Search for the cell housing the specified text and yield its [X, Y] center coordinate. 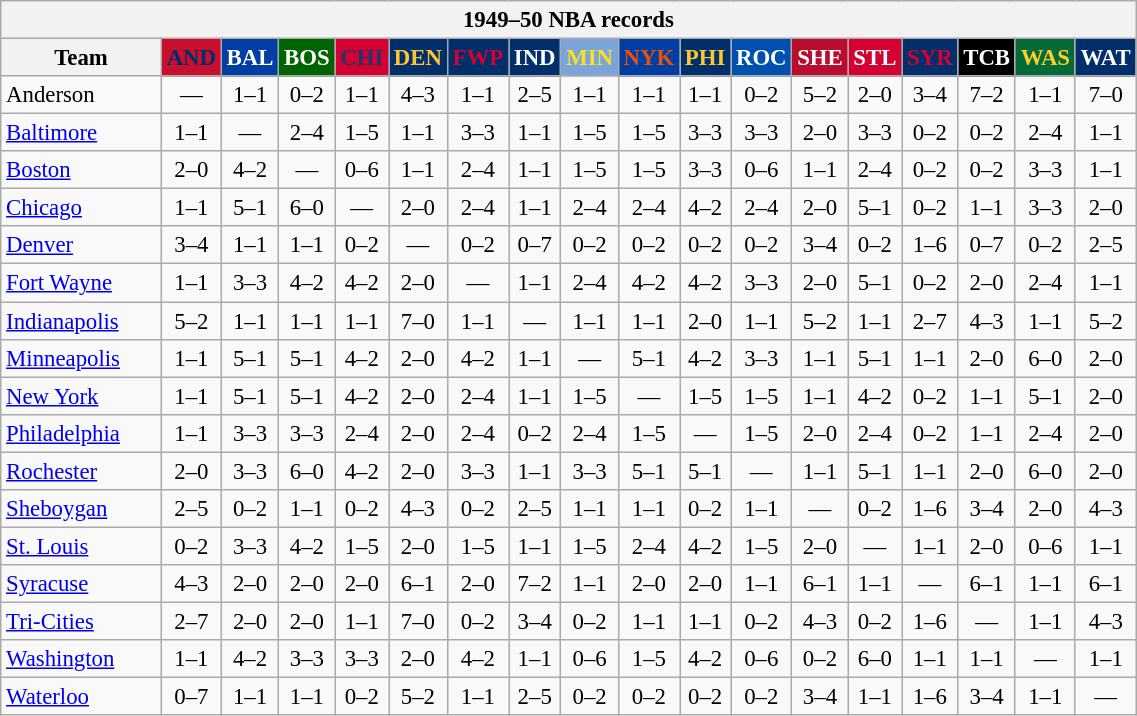
Sheboygan [82, 509]
WAS [1045, 58]
Minneapolis [82, 358]
FWP [478, 58]
Washington [82, 659]
MIN [590, 58]
New York [82, 396]
Denver [82, 245]
AND [191, 58]
BAL [250, 58]
Waterloo [82, 697]
ROC [762, 58]
Anderson [82, 95]
Indianapolis [82, 321]
Philadelphia [82, 433]
Tri-Cities [82, 621]
CHI [362, 58]
Syracuse [82, 584]
Rochester [82, 471]
Team [82, 58]
PHI [706, 58]
Fort Wayne [82, 283]
Baltimore [82, 133]
Chicago [82, 208]
SHE [820, 58]
TCB [986, 58]
IND [534, 58]
SYR [930, 58]
STL [875, 58]
Boston [82, 170]
BOS [307, 58]
1949–50 NBA records [568, 20]
St. Louis [82, 546]
WAT [1106, 58]
DEN [418, 58]
NYK [648, 58]
